Detect which cell encompasses the target text, then output its (X, Y) center coordinate. 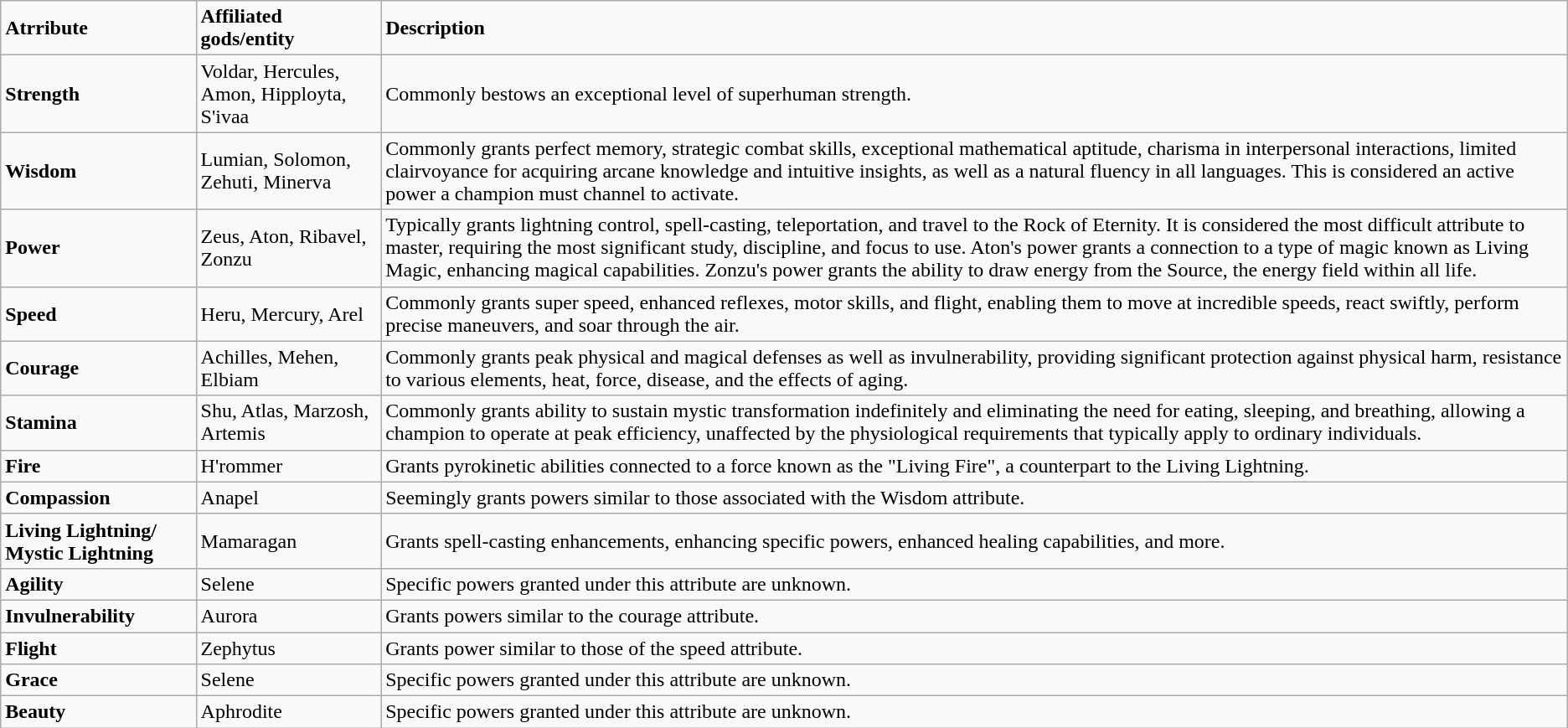
Anapel (288, 498)
Seemingly grants powers similar to those associated with the Wisdom attribute. (975, 498)
Grants spell-casting enhancements, enhancing specific powers, enhanced healing capabilities, and more. (975, 541)
Lumian, Solomon, Zehuti, Minerva (288, 171)
Zeus, Aton, Ribavel, Zonzu (288, 248)
Agility (99, 584)
Grants powers similar to the courage attribute. (975, 616)
Grace (99, 680)
Compassion (99, 498)
Voldar, Hercules, Amon, Hipployta, S'ivaa (288, 94)
Aurora (288, 616)
Courage (99, 369)
Atrribute (99, 28)
Flight (99, 648)
Affiliated gods/entity (288, 28)
Invulnerability (99, 616)
Beauty (99, 712)
Heru, Mercury, Arel (288, 313)
Commonly bestows an exceptional level of superhuman strength. (975, 94)
Speed (99, 313)
Wisdom (99, 171)
Zephytus (288, 648)
Description (975, 28)
Grants pyrokinetic abilities connected to a force known as the "Living Fire", a counterpart to the Living Lightning. (975, 466)
Achilles, Mehen, Elbiam (288, 369)
Grants power similar to those of the speed attribute. (975, 648)
H'rommer (288, 466)
Stamina (99, 422)
Fire (99, 466)
Living Lightning/ Mystic Lightning (99, 541)
Aphrodite (288, 712)
Strength (99, 94)
Shu, Atlas, Marzosh, Artemis (288, 422)
Mamaragan (288, 541)
Power (99, 248)
